Search for the cell housing the specified text and yield its [X, Y] center coordinate. 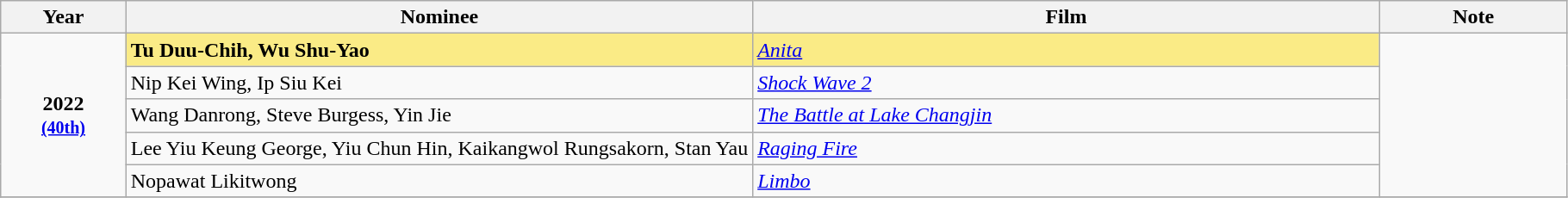
Wang Danrong, Steve Burgess, Yin Jie [439, 115]
Film [1067, 17]
Nominee [439, 17]
Raging Fire [1067, 148]
Year [64, 17]
Nip Kei Wing, Ip Siu Kei [439, 83]
The Battle at Lake Changjin [1067, 115]
Lee Yiu Keung George, Yiu Chun Hin, Kaikangwol Rungsakorn, Stan Yau [439, 148]
Note [1473, 17]
Shock Wave 2 [1067, 83]
Anita [1067, 50]
2022(40th) [64, 115]
Nopawat Likitwong [439, 181]
Limbo [1067, 181]
Tu Duu-Chih, Wu Shu-Yao [439, 50]
